Locate the cell with the specified text and output its (x, y) center coordinate. 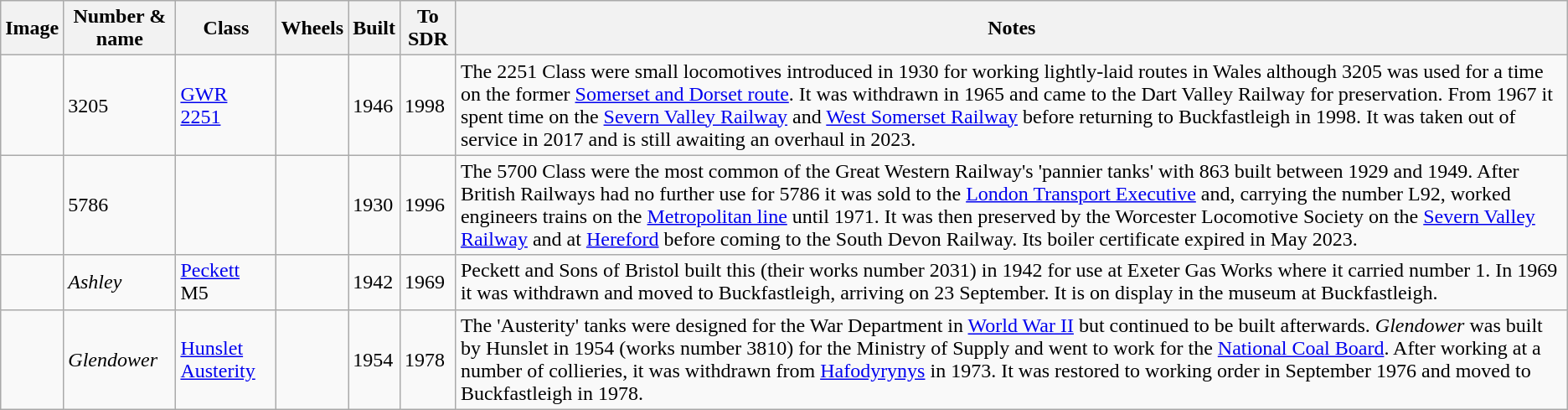
1996 (427, 205)
1969 (427, 282)
Ashley (120, 282)
5786 (120, 205)
Number & name (120, 29)
GWR 2251 (226, 106)
Class (226, 29)
Wheels (312, 29)
1978 (427, 359)
1998 (427, 106)
1946 (374, 106)
Notes (1012, 29)
Hunslet Austerity (226, 359)
Peckett M5 (226, 282)
1954 (374, 359)
1942 (374, 282)
Glendower (120, 359)
3205 (120, 106)
Built (374, 29)
1930 (374, 205)
To SDR (427, 29)
Image (32, 29)
